Search for the cell housing the specified text and yield its [x, y] center coordinate. 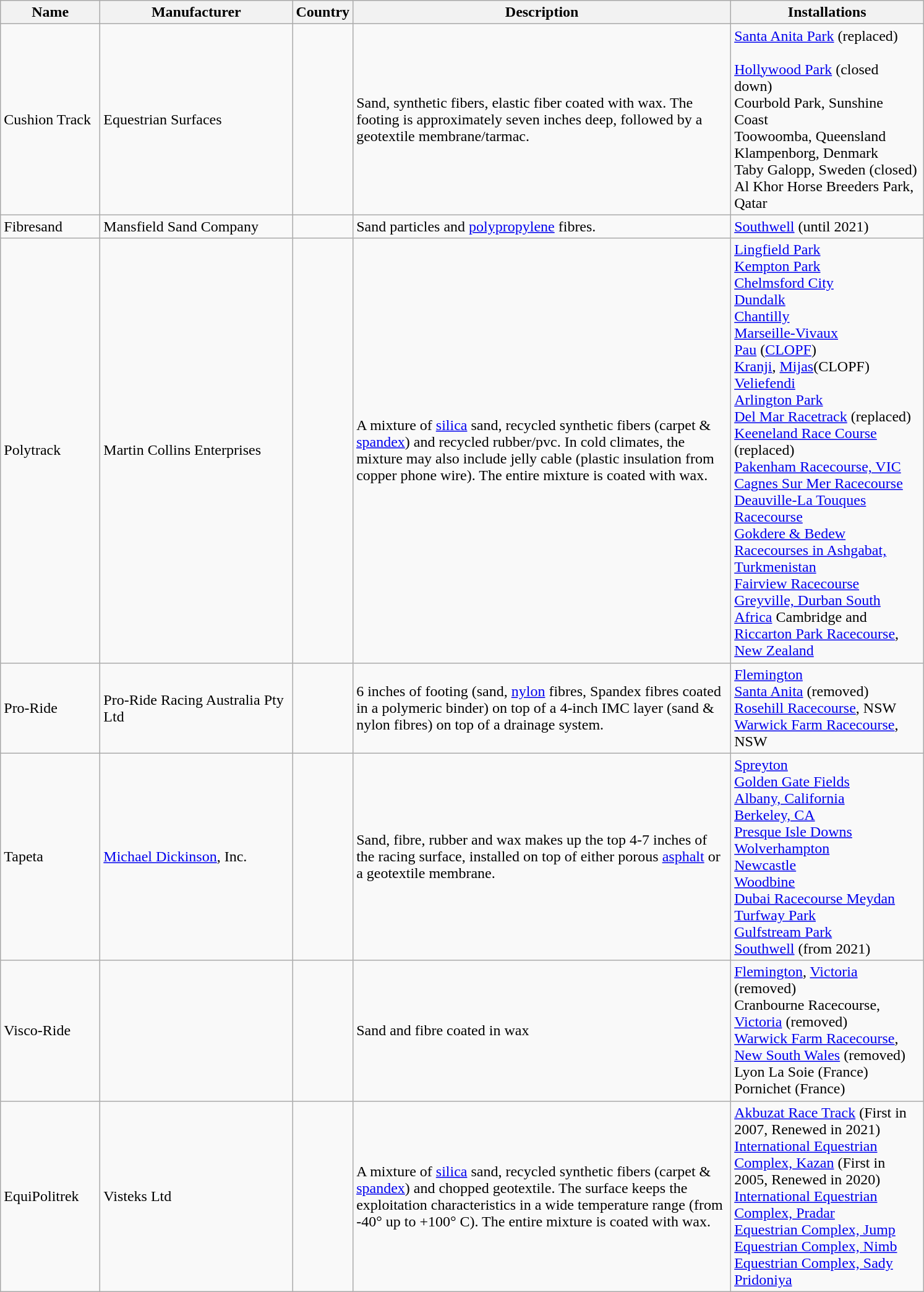
Fibresand [51, 226]
Visco-Ride [51, 1031]
Polytrack [51, 450]
FlemingtonSanta Anita (removed)Rosehill Racecourse, NSWWarwick Farm Racecourse, NSW [828, 708]
Manufacturer [197, 12]
Description [542, 12]
Visteks Ltd [197, 1196]
Southwell (until 2021) [828, 226]
Mansfield Sand Company [197, 226]
Sand, synthetic fibers, elastic fiber coated with wax. The footing is approximately seven inches deep, followed by a geotextile membrane/tarmac. [542, 119]
Sand and fibre coated in wax [542, 1031]
Equestrian Surfaces [197, 119]
Country [323, 12]
EquiPolitrek [51, 1196]
Sand particles and polypropylene fibres. [542, 226]
Tapeta [51, 856]
Martin Collins Enterprises [197, 450]
Pro-Ride Racing Australia Pty Ltd [197, 708]
Name [51, 12]
Michael Dickinson, Inc. [197, 856]
Pro-Ride [51, 708]
Cushion Track [51, 119]
Installations [828, 12]
Sand, fibre, rubber and wax makes up the top 4-7 inches of the racing surface, installed on top of either porous asphalt or a geotextile membrane. [542, 856]
